Search for the cell housing the specified text and yield its [x, y] center coordinate. 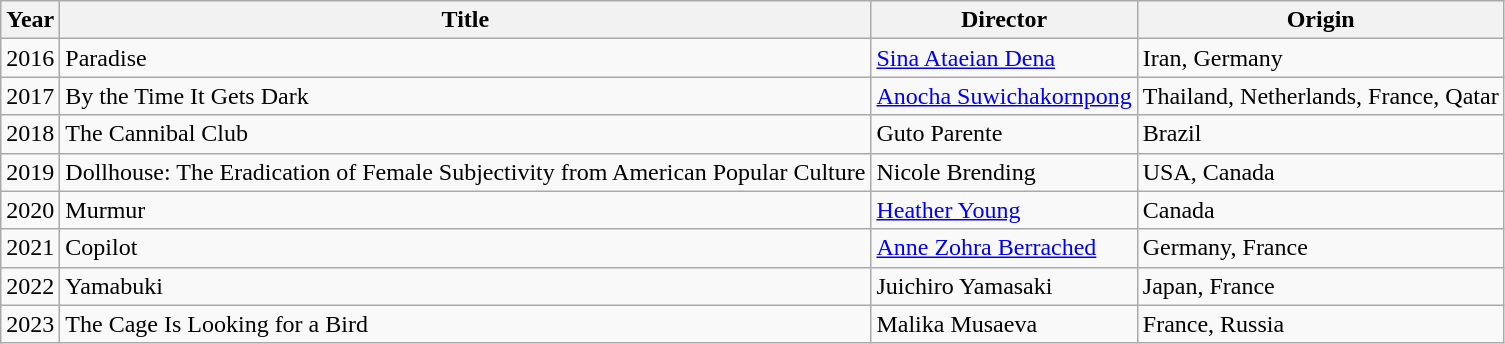
Nicole Brending [1004, 172]
2021 [30, 248]
Sina Ataeian Dena [1004, 58]
2020 [30, 210]
France, Russia [1320, 324]
Iran, Germany [1320, 58]
2017 [30, 96]
The Cannibal Club [466, 134]
Title [466, 20]
Germany, France [1320, 248]
Anocha Suwichakornpong [1004, 96]
Murmur [466, 210]
Origin [1320, 20]
Anne Zohra Berrached [1004, 248]
By the Time It Gets Dark [466, 96]
2018 [30, 134]
Dollhouse: The Eradication of Female Subjectivity from American Popular Culture [466, 172]
USA, Canada [1320, 172]
2023 [30, 324]
Yamabuki [466, 286]
Copilot [466, 248]
Year [30, 20]
Malika Musaeva [1004, 324]
The Cage Is Looking for a Bird [466, 324]
Thailand, Netherlands, France, Qatar [1320, 96]
Brazil [1320, 134]
Director [1004, 20]
Japan, France [1320, 286]
2019 [30, 172]
Paradise [466, 58]
Heather Young [1004, 210]
Canada [1320, 210]
Juichiro Yamasaki [1004, 286]
2016 [30, 58]
2022 [30, 286]
Guto Parente [1004, 134]
